From the cell containing the given text, extract its center point as [x, y] coordinate. 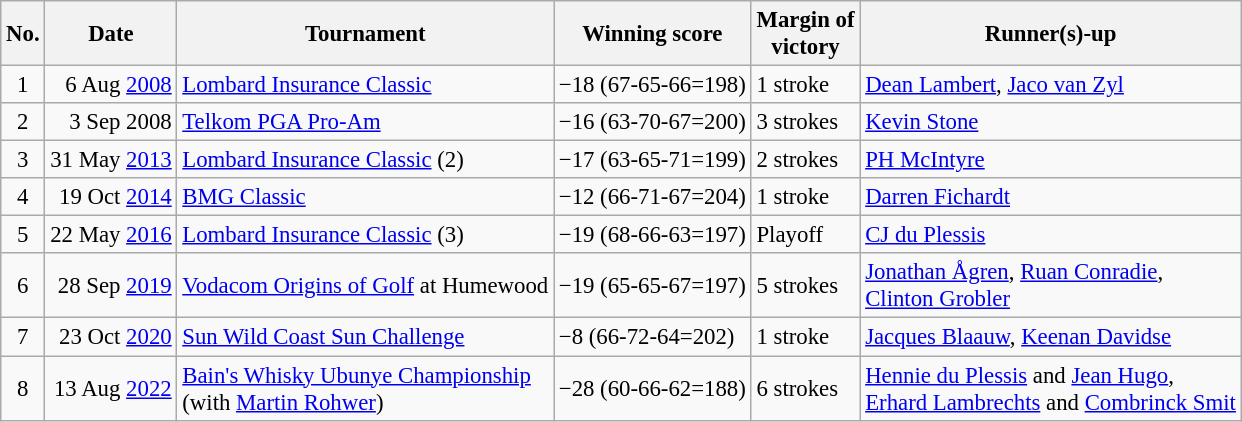
Playoff [806, 235]
13 Aug 2022 [111, 388]
5 strokes [806, 286]
19 Oct 2014 [111, 197]
Kevin Stone [1050, 122]
3 Sep 2008 [111, 122]
31 May 2013 [111, 160]
Jonathan Ågren, Ruan Conradie, Clinton Grobler [1050, 286]
22 May 2016 [111, 235]
6 strokes [806, 388]
7 [23, 337]
Sun Wild Coast Sun Challenge [366, 337]
BMG Classic [366, 197]
6 [23, 286]
Telkom PGA Pro-Am [366, 122]
−19 (65-65-67=197) [653, 286]
Date [111, 34]
5 [23, 235]
Dean Lambert, Jaco van Zyl [1050, 85]
No. [23, 34]
Vodacom Origins of Golf at Humewood [366, 286]
4 [23, 197]
−12 (66-71-67=204) [653, 197]
Jacques Blaauw, Keenan Davidse [1050, 337]
1 [23, 85]
6 Aug 2008 [111, 85]
2 strokes [806, 160]
Bain's Whisky Ubunye Championship(with Martin Rohwer) [366, 388]
−17 (63-65-71=199) [653, 160]
PH McIntyre [1050, 160]
−28 (60-66-62=188) [653, 388]
2 [23, 122]
28 Sep 2019 [111, 286]
Lombard Insurance Classic [366, 85]
−18 (67-65-66=198) [653, 85]
Lombard Insurance Classic (3) [366, 235]
Hennie du Plessis and Jean Hugo, Erhard Lambrechts and Combrinck Smit [1050, 388]
CJ du Plessis [1050, 235]
Winning score [653, 34]
3 strokes [806, 122]
8 [23, 388]
Darren Fichardt [1050, 197]
−8 (66-72-64=202) [653, 337]
−16 (63-70-67=200) [653, 122]
Lombard Insurance Classic (2) [366, 160]
23 Oct 2020 [111, 337]
Tournament [366, 34]
Margin ofvictory [806, 34]
−19 (68-66-63=197) [653, 235]
3 [23, 160]
Runner(s)-up [1050, 34]
